Provide the (X, Y) coordinate of the cell's center where the given text is located.  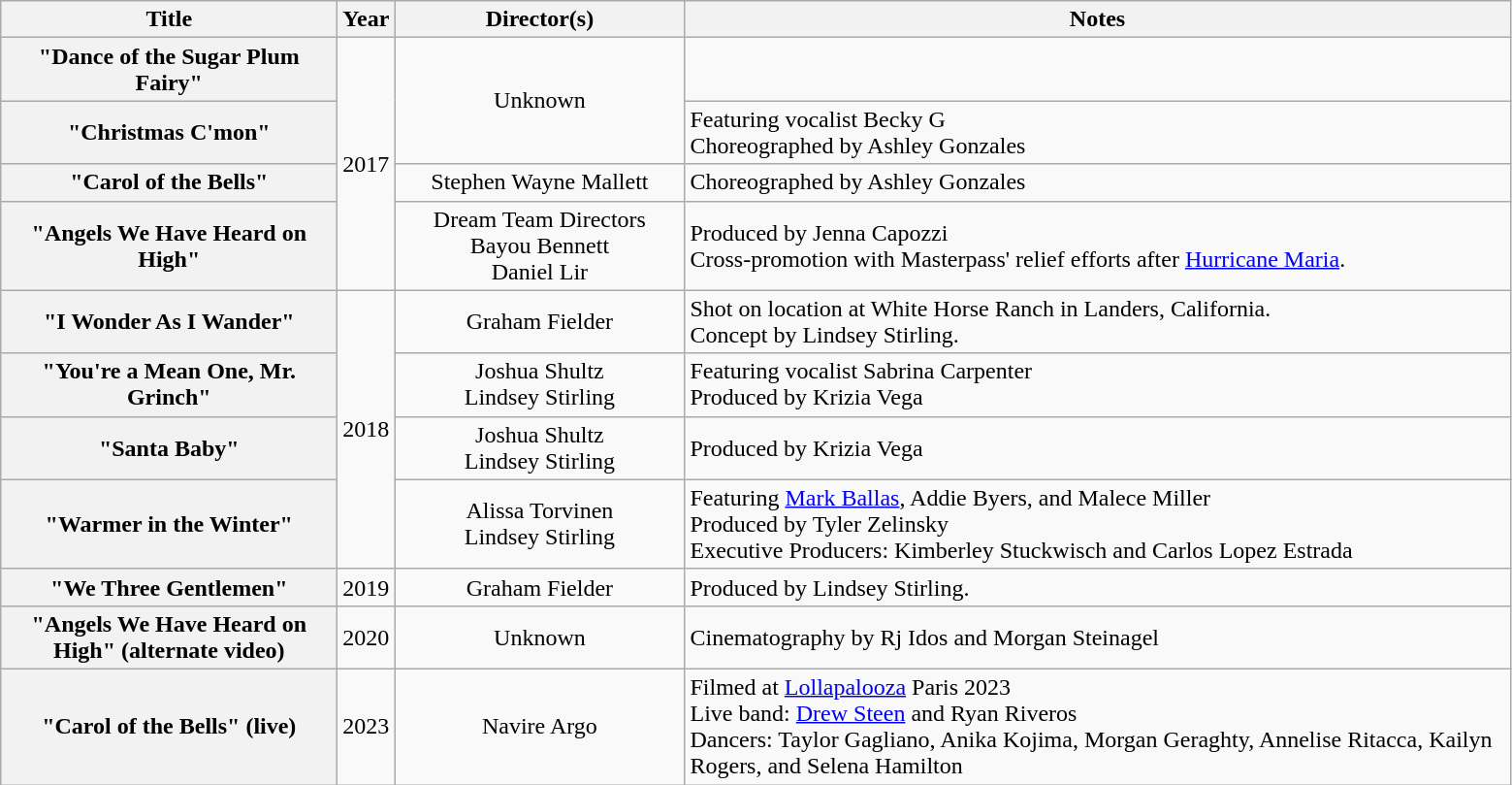
Featuring vocalist Becky GChoreographed by Ashley Gonzales (1098, 132)
Produced by Jenna CapozziCross-promotion with Masterpass' relief efforts after Hurricane Maria. (1098, 245)
Notes (1098, 19)
Produced by Lindsey Stirling. (1098, 587)
"Angels We Have Heard on High" (169, 245)
"Carol of the Bells" (169, 182)
Choreographed by Ashley Gonzales (1098, 182)
Featuring Mark Ballas, Addie Byers, and Malece MillerProduced by Tyler Zelinsky Executive Producers: Kimberley Stuckwisch and Carlos Lopez Estrada (1098, 524)
"You're a Mean One, Mr. Grinch" (169, 384)
Featuring vocalist Sabrina Carpenter Produced by Krizia Vega (1098, 384)
Director(s) (539, 19)
Title (169, 19)
Shot on location at White Horse Ranch in Landers, California. Concept by Lindsey Stirling. (1098, 322)
2018 (367, 429)
Year (367, 19)
"Santa Baby" (169, 448)
2019 (367, 587)
Navire Argo (539, 726)
Dream Team DirectorsBayou BennettDaniel Lir (539, 245)
2023 (367, 726)
"Dance of the Sugar Plum Fairy" (169, 70)
Stephen Wayne Mallett (539, 182)
Alissa TorvinenLindsey Stirling (539, 524)
Cinematography by Rj Idos and Morgan Steinagel (1098, 637)
2020 (367, 637)
2017 (367, 164)
"Christmas C'mon" (169, 132)
"I Wonder As I Wander" (169, 322)
"Carol of the Bells" (live) (169, 726)
"Warmer in the Winter" (169, 524)
"Angels We Have Heard on High" (alternate video) (169, 637)
Produced by Krizia Vega (1098, 448)
"We Three Gentlemen" (169, 587)
